Return (X, Y) of the center of cell containing provided text 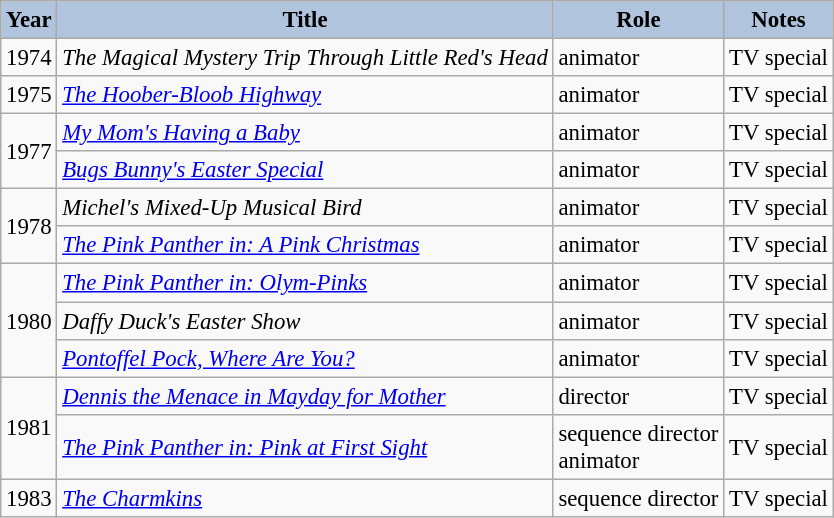
1974 (29, 58)
director (638, 396)
Pontoffel Pock, Where Are You? (305, 358)
Daffy Duck's Easter Show (305, 321)
The Pink Panther in: Pink at First Sight (305, 446)
The Magical Mystery Trip Through Little Red's Head (305, 58)
The Pink Panther in: Olym-Pinks (305, 283)
Dennis the Menace in Mayday for Mother (305, 396)
1983 (29, 498)
1975 (29, 95)
1977 (29, 152)
sequence director (638, 498)
Notes (779, 20)
sequence directoranimator (638, 446)
The Hoober-Bloob Highway (305, 95)
Year (29, 20)
Role (638, 20)
Michel's Mixed-Up Musical Bird (305, 208)
1981 (29, 428)
1980 (29, 320)
My Mom's Having a Baby (305, 133)
The Pink Panther in: A Pink Christmas (305, 245)
1978 (29, 226)
Title (305, 20)
The Charmkins (305, 498)
Bugs Bunny's Easter Special (305, 170)
